From the cell containing the given text, extract its center point as [X, Y] coordinate. 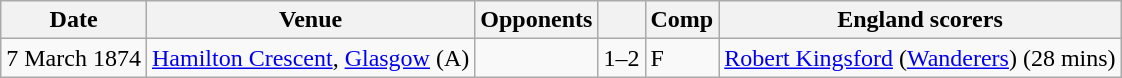
Comp [682, 20]
Opponents [536, 20]
1–2 [622, 58]
Robert Kingsford (Wanderers) (28 mins) [920, 58]
Date [74, 20]
7 March 1874 [74, 58]
Hamilton Crescent, Glasgow (A) [310, 58]
F [682, 58]
England scorers [920, 20]
Venue [310, 20]
